Return the (X, Y) coordinate for the center point of the cell that contains the specified text.  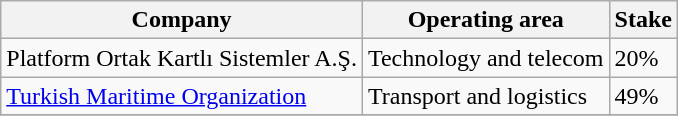
Company (182, 20)
Technology and telecom (486, 58)
Stake (643, 20)
Platform Ortak Kartlı Sistemler A.Ş. (182, 58)
Turkish Maritime Organization (182, 96)
Operating area (486, 20)
20% (643, 58)
Transport and logistics (486, 96)
49% (643, 96)
